For the text-containing cell, return its midpoint in [X, Y] coordinate format. 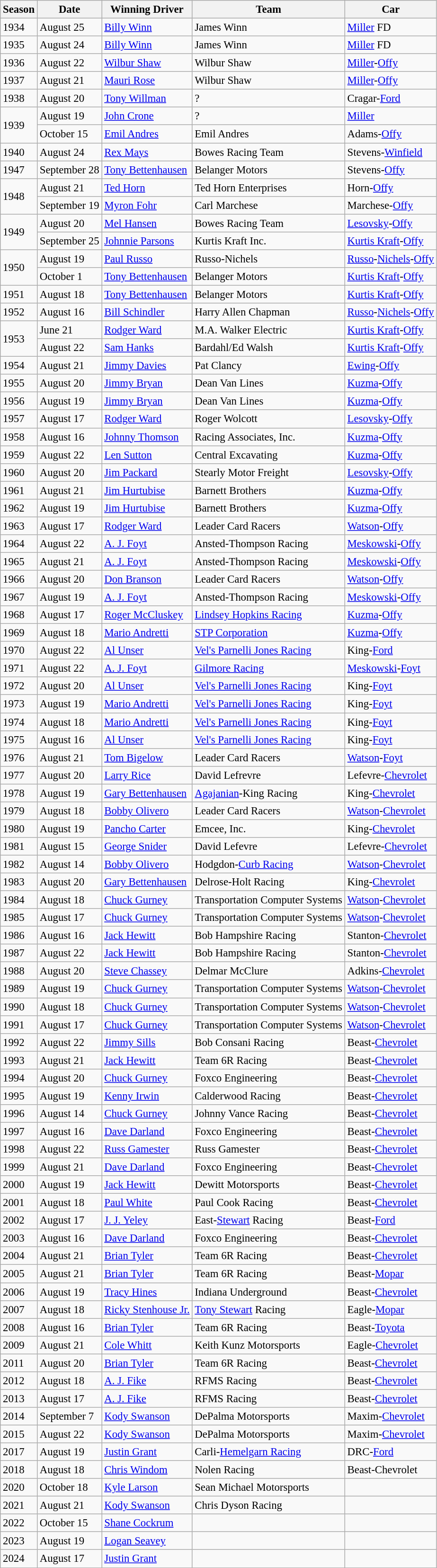
1989 [19, 989]
2020 [19, 1487]
2012 [19, 1381]
1965 [19, 561]
Marchese-Offy [391, 205]
Sean Michael Motorsports [268, 1487]
2003 [19, 1238]
2006 [19, 1292]
DRC-Ford [391, 1452]
1998 [19, 1149]
Jimmy Sills [147, 1042]
1991 [19, 1025]
Racing Associates, Inc. [268, 437]
1995 [19, 1096]
Shane Cockrum [147, 1523]
Johnny Vance Racing [268, 1114]
1969 [19, 633]
1994 [19, 1078]
2017 [19, 1452]
1962 [19, 508]
Calderwood Racing [268, 1096]
September 7 [69, 1416]
Don Branson [147, 579]
M.A. Walker Electric [268, 330]
1951 [19, 294]
Indiana Underground [268, 1292]
1990 [19, 1007]
1974 [19, 722]
1955 [19, 383]
Kurtis Kraft Inc. [268, 241]
John Crone [147, 116]
Sam Hanks [147, 348]
Car [391, 9]
Ted Horn Enterprises [268, 188]
Eagle-Chevrolet [391, 1345]
Jim Packard [147, 472]
Larry Rice [147, 775]
Tony Stewart Racing [268, 1309]
Logan Seavey [147, 1541]
King-Ford [391, 650]
Gilmore Racing [268, 668]
Stevens-Offy [391, 170]
Tom Bigelow [147, 757]
September 28 [69, 170]
2013 [19, 1398]
STP Corporation [268, 633]
1939 [19, 125]
1971 [19, 668]
1937 [19, 81]
Hodgdon-Curb Racing [268, 864]
David Lefrevre [268, 775]
September 25 [69, 241]
1956 [19, 401]
1975 [19, 739]
Beast-Ford [391, 1220]
Pancho Carter [147, 829]
Russo-Nichels [268, 259]
1978 [19, 793]
Beast-Toyota [391, 1327]
Central Excavating [268, 455]
Team [268, 9]
Tony Willman [147, 99]
1950 [19, 267]
2021 [19, 1505]
2023 [19, 1541]
Carl Marchese [268, 205]
1992 [19, 1042]
1977 [19, 775]
June 21 [69, 330]
1963 [19, 526]
Adams-Offy [391, 134]
Myron Fohr [147, 205]
1985 [19, 918]
1997 [19, 1131]
1999 [19, 1167]
Stearly Motor Freight [268, 472]
Miller [391, 116]
Kyle Larson [147, 1487]
1964 [19, 544]
1982 [19, 864]
1968 [19, 615]
2018 [19, 1470]
August 15 [69, 847]
Paul Cook Racing [268, 1203]
1979 [19, 811]
1987 [19, 953]
Jimmy Davies [147, 366]
1934 [19, 27]
1954 [19, 366]
1949 [19, 232]
1952 [19, 312]
1973 [19, 704]
1953 [19, 339]
Mauri Rose [147, 81]
Emcee, Inc. [268, 829]
Ewing-Offy [391, 366]
August 25 [69, 27]
Ted Horn [147, 188]
1988 [19, 971]
1986 [19, 936]
Johnny Thomson [147, 437]
1958 [19, 437]
1936 [19, 63]
Meskowski-Foyt [391, 668]
David Lefevre [268, 847]
Watson-Foyt [391, 757]
2005 [19, 1274]
2015 [19, 1434]
Dewitt Motorsports [268, 1185]
October 1 [69, 277]
1983 [19, 882]
Paul White [147, 1203]
Delrose-Holt Racing [268, 882]
Cole Whitt [147, 1345]
2000 [19, 1185]
1967 [19, 597]
1993 [19, 1060]
Keith Kunz Motorsports [268, 1345]
Carli-Hemelgarn Racing [268, 1452]
Roger McCluskey [147, 615]
George Snider [147, 847]
1938 [19, 99]
Roger Wolcott [268, 419]
Winning Driver [147, 9]
Paul Russo [147, 259]
1984 [19, 900]
2011 [19, 1363]
2009 [19, 1345]
Tracy Hines [147, 1292]
Harry Allen Chapman [268, 312]
Delmar McClure [268, 971]
Mel Hansen [147, 223]
1976 [19, 757]
East-Stewart Racing [268, 1220]
1996 [19, 1114]
Bob Consani Racing [268, 1042]
Beast-Mopar [391, 1274]
Rex Mays [147, 152]
2014 [19, 1416]
Bill Schindler [147, 312]
1972 [19, 686]
Len Sutton [147, 455]
2024 [19, 1559]
1948 [19, 196]
Season [19, 9]
Kenny Irwin [147, 1096]
1966 [19, 579]
Eagle-Mopar [391, 1309]
1961 [19, 490]
Lindsey Hopkins Racing [268, 615]
1935 [19, 45]
2022 [19, 1523]
Adkins-Chevrolet [391, 971]
1980 [19, 829]
1970 [19, 650]
2004 [19, 1256]
Cragar-Ford [391, 99]
Steve Chassey [147, 971]
2007 [19, 1309]
Nolen Racing [268, 1470]
1957 [19, 419]
Horn-Offy [391, 188]
September 19 [69, 205]
Ricky Stenhouse Jr. [147, 1309]
2008 [19, 1327]
Stevens-Winfield [391, 152]
1959 [19, 455]
Date [69, 9]
J. J. Yeley [147, 1220]
Agajanian-King Racing [268, 793]
Bardahl/Ed Walsh [268, 348]
1947 [19, 170]
Chris Windom [147, 1470]
Chris Dyson Racing [268, 1505]
Pat Clancy [268, 366]
1940 [19, 152]
1960 [19, 472]
2001 [19, 1203]
Johnnie Parsons [147, 241]
2002 [19, 1220]
October 18 [69, 1487]
1981 [19, 847]
